Capture the cell that displays the provided text and extract its (x, y) central coordinate. 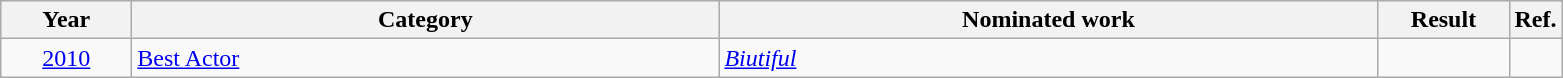
Biutiful (1048, 58)
2010 (66, 58)
Ref. (1536, 20)
Nominated work (1048, 20)
Result (1444, 20)
Category (426, 20)
Best Actor (426, 58)
Year (66, 20)
